Detect which cell encompasses the target text, then output its (x, y) center coordinate. 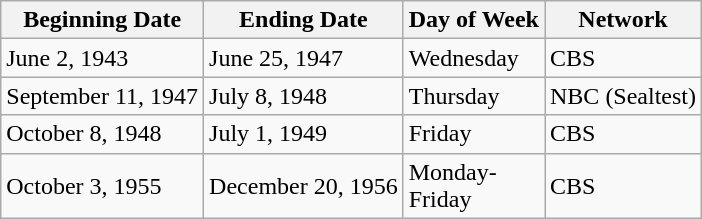
Friday (474, 134)
October 3, 1955 (102, 186)
June 25, 1947 (304, 58)
NBC (Sealtest) (622, 96)
Thursday (474, 96)
July 1, 1949 (304, 134)
Beginning Date (102, 20)
September 11, 1947 (102, 96)
June 2, 1943 (102, 58)
Network (622, 20)
Day of Week (474, 20)
Monday-Friday (474, 186)
July 8, 1948 (304, 96)
December 20, 1956 (304, 186)
Wednesday (474, 58)
Ending Date (304, 20)
October 8, 1948 (102, 134)
